Locate the cell with the specified text and output its (X, Y) center coordinate. 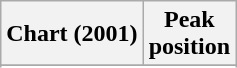
Peakposition (189, 34)
Chart (2001) (72, 34)
